Locate the cell with the specified text and output its (X, Y) center coordinate. 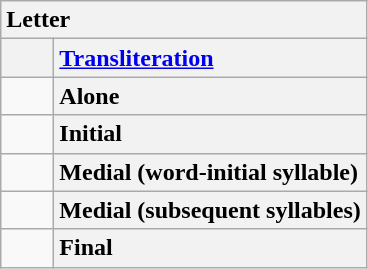
Transliteration (210, 58)
Medial (word-initial syllable) (210, 172)
Alone (210, 96)
Letter (184, 20)
Final (210, 248)
Medial (subsequent syllables) (210, 210)
Initial (210, 134)
